Capture the cell that displays the provided text and extract its [x, y] central coordinate. 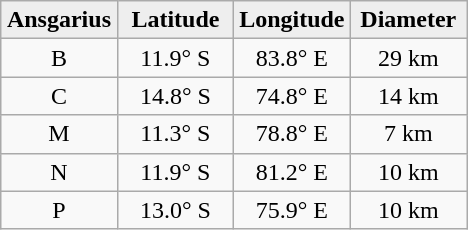
7 km [408, 134]
78.8° E [292, 134]
14 km [408, 96]
29 km [408, 58]
13.0° S [175, 210]
N [59, 172]
14.8° S [175, 96]
75.9° E [292, 210]
81.2° E [292, 172]
B [59, 58]
74.8° E [292, 96]
Longitude [292, 20]
P [59, 210]
M [59, 134]
83.8° E [292, 58]
11.3° S [175, 134]
Diameter [408, 20]
Latitude [175, 20]
C [59, 96]
Ansgarius [59, 20]
